Return the (x, y) coordinate for the center point of the cell that contains the specified text.  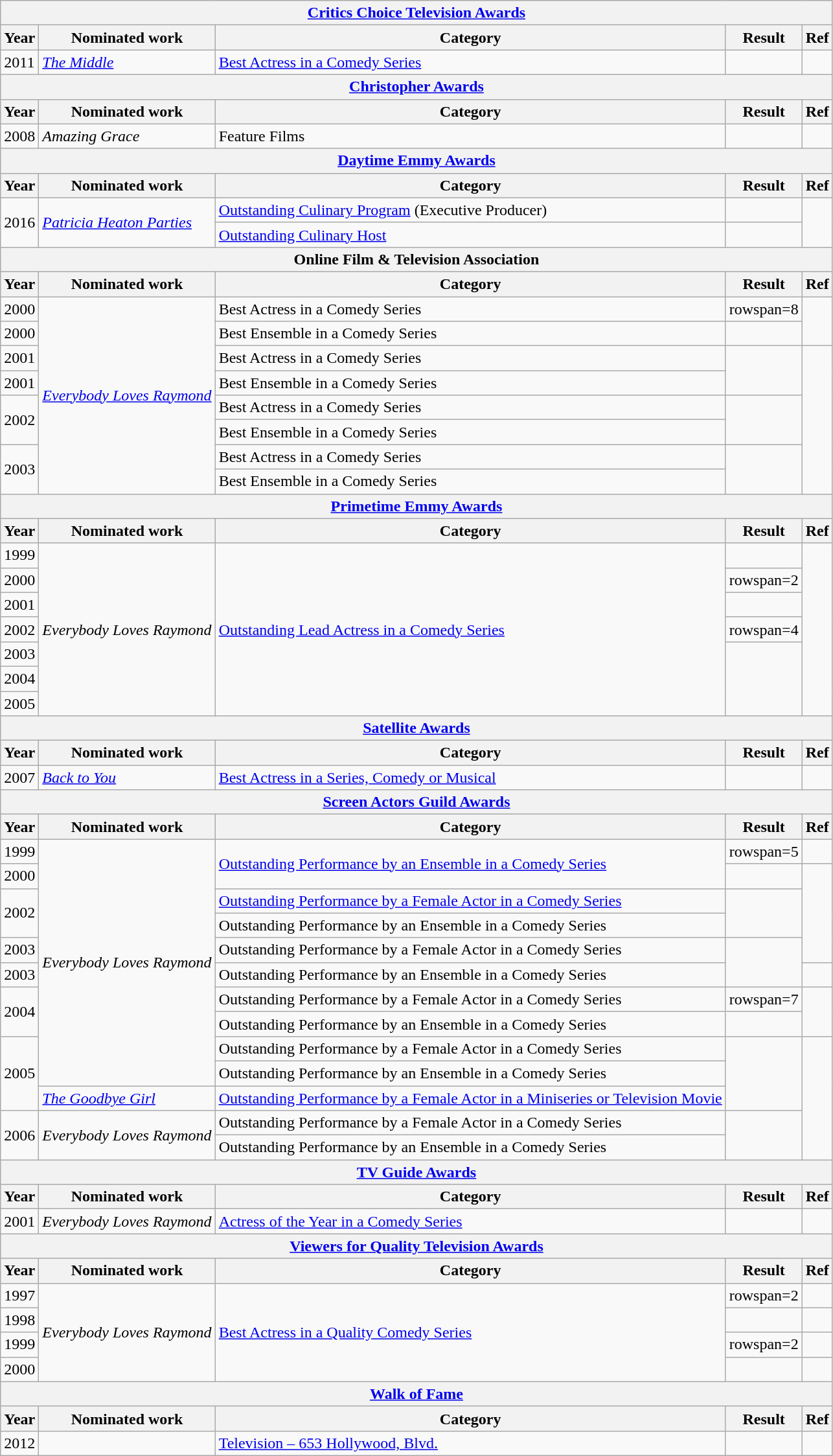
Best Actress in a Series, Comedy or Musical (470, 778)
The Goodbye Girl (127, 1098)
Viewers for Quality Television Awards (416, 1246)
2008 (19, 136)
rowspan=4 (764, 629)
Satellite Awards (416, 728)
Outstanding Culinary Program (Executive Producer) (470, 210)
Critics Choice Television Awards (416, 13)
Primetime Emmy Awards (416, 506)
Christopher Awards (416, 87)
Feature Films (470, 136)
Online Film & Television Association (416, 259)
Television – 653 Hollywood, Blvd. (470, 1443)
Back to You (127, 778)
Best Actress in a Quality Comedy Series (470, 1332)
1997 (19, 1295)
Outstanding Lead Actress in a Comedy Series (470, 629)
Daytime Emmy Awards (416, 161)
Outstanding Performance by a Female Actor in a Miniseries or Television Movie (470, 1098)
Amazing Grace (127, 136)
rowspan=8 (764, 309)
1998 (19, 1320)
Actress of the Year in a Comedy Series (470, 1221)
Screen Actors Guild Awards (416, 802)
Outstanding Culinary Host (470, 235)
The Middle (127, 62)
Patricia Heaton Parties (127, 222)
Walk of Fame (416, 1394)
2007 (19, 778)
2011 (19, 62)
TV Guide Awards (416, 1172)
2016 (19, 222)
2006 (19, 1135)
rowspan=7 (764, 999)
2012 (19, 1443)
rowspan=5 (764, 851)
